Capture the cell that displays the provided text and extract its [X, Y] central coordinate. 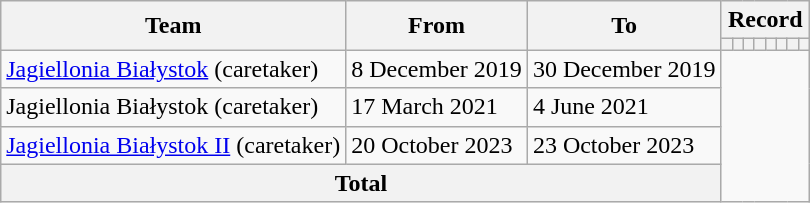
Team [174, 26]
From [437, 26]
20 October 2023 [437, 145]
Record [765, 20]
To [624, 26]
23 October 2023 [624, 145]
4 June 2021 [624, 107]
8 December 2019 [437, 69]
Total [361, 183]
Jagiellonia Białystok II (caretaker) [174, 145]
30 December 2019 [624, 69]
17 March 2021 [437, 107]
